Pinpoint the cell where the given text exists, returning its (x, y) midpoint coordinate. 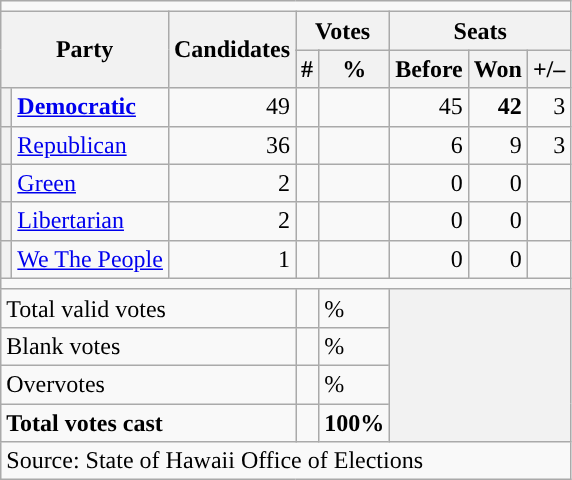
+/– (548, 69)
Republican (90, 145)
Libertarian (90, 221)
Seats (480, 31)
45 (430, 107)
Before (430, 69)
Candidates (232, 50)
49 (232, 107)
Total votes cast (148, 423)
Overvotes (148, 384)
Total valid votes (148, 308)
Green (90, 183)
9 (498, 145)
1 (232, 259)
# (308, 69)
Party (85, 50)
6 (430, 145)
Won (498, 69)
Blank votes (148, 346)
100% (354, 423)
42 (498, 107)
36 (232, 145)
Votes (343, 31)
We The People (90, 259)
Source: State of Hawaii Office of Elections (286, 461)
Democratic (90, 107)
